Identify which cell holds the provided text, then report its (X, Y) central coordinate. 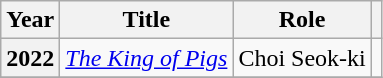
The King of Pigs (146, 58)
Role (302, 20)
2022 (30, 58)
Choi Seok-ki (302, 58)
Year (30, 20)
Title (146, 20)
